Identify which cell holds the provided text, then report its [X, Y] central coordinate. 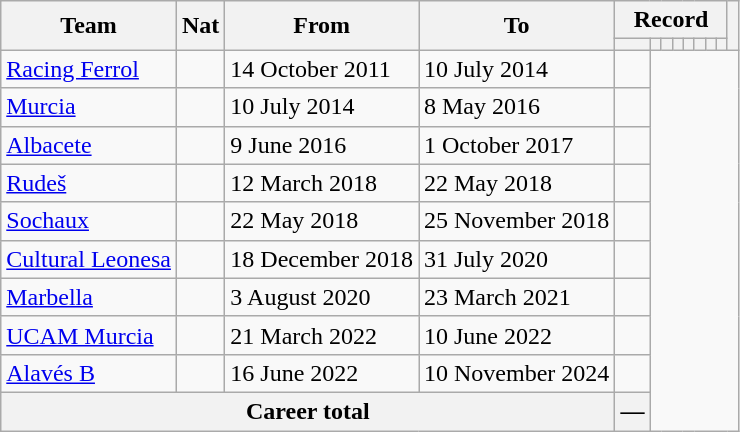
Career total [308, 411]
21 March 2022 [322, 335]
Cultural Leonesa [89, 259]
Murcia [89, 107]
23 March 2021 [516, 297]
— [632, 411]
Record [671, 20]
Rudeš [89, 183]
Nat [200, 26]
Albacete [89, 145]
From [322, 26]
Team [89, 26]
16 June 2022 [322, 373]
Marbella [89, 297]
12 March 2018 [322, 183]
10 November 2024 [516, 373]
9 June 2016 [322, 145]
14 October 2011 [322, 69]
31 July 2020 [516, 259]
10 June 2022 [516, 335]
Racing Ferrol [89, 69]
1 October 2017 [516, 145]
To [516, 26]
Alavés B [89, 373]
18 December 2018 [322, 259]
UCAM Murcia [89, 335]
25 November 2018 [516, 221]
Sochaux [89, 221]
8 May 2016 [516, 107]
3 August 2020 [322, 297]
